Provide the [X, Y] coordinate of the cell's center where the given text is located.  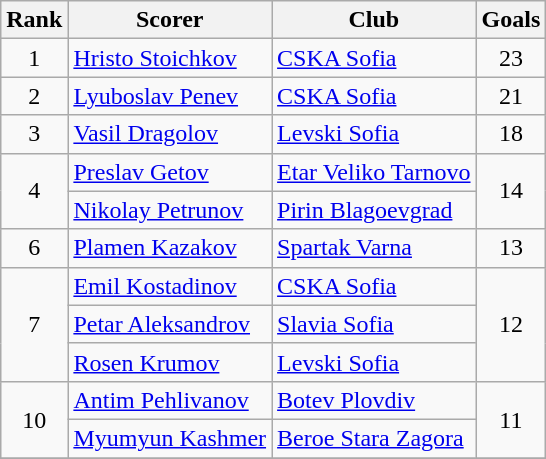
Rank [34, 20]
3 [34, 134]
Spartak Varna [374, 248]
Petar Aleksandrov [170, 324]
Etar Veliko Tarnovo [374, 172]
Nikolay Petrunov [170, 210]
21 [511, 96]
10 [34, 419]
23 [511, 58]
Goals [511, 20]
18 [511, 134]
Scorer [170, 20]
14 [511, 191]
2 [34, 96]
Beroe Stara Zagora [374, 438]
Lyuboslav Penev [170, 96]
Hristo Stoichkov [170, 58]
6 [34, 248]
Club [374, 20]
Antim Pehlivanov [170, 400]
Botev Plovdiv [374, 400]
13 [511, 248]
Slavia Sofia [374, 324]
12 [511, 324]
1 [34, 58]
Preslav Getov [170, 172]
4 [34, 191]
Emil Kostadinov [170, 286]
Rosen Krumov [170, 362]
Myumyun Kashmer [170, 438]
Vasil Dragolov [170, 134]
Plamen Kazakov [170, 248]
Pirin Blagoevgrad [374, 210]
7 [34, 324]
11 [511, 419]
